Output the [X, Y] coordinate of the center of the cell containing the given text.  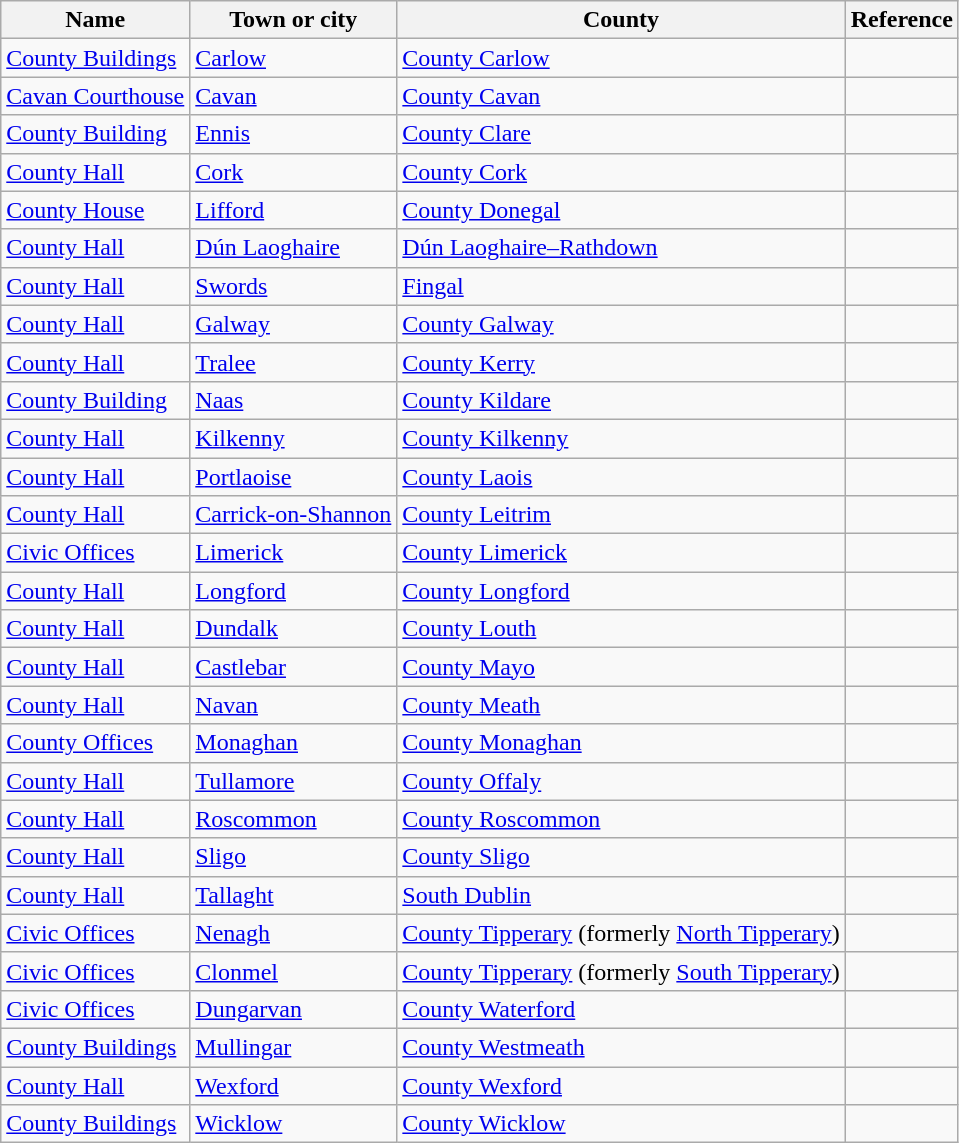
Cavan [294, 96]
Carrick-on-Shannon [294, 515]
County Kerry [621, 362]
Castlebar [294, 667]
Name [96, 20]
Naas [294, 400]
County Cavan [621, 96]
South Dublin [621, 895]
Town or city [294, 20]
Tullamore [294, 781]
County Tipperary (formerly North Tipperary) [621, 933]
Roscommon [294, 819]
Reference [902, 20]
Wexford [294, 1085]
Navan [294, 705]
County Clare [621, 134]
County Kilkenny [621, 438]
County Monaghan [621, 743]
County Offices [96, 743]
County Westmeath [621, 1047]
Ennis [294, 134]
County Roscommon [621, 819]
County Mayo [621, 667]
County Wexford [621, 1085]
Portlaoise [294, 477]
County Meath [621, 705]
County Waterford [621, 1009]
Cork [294, 172]
Kilkenny [294, 438]
County Laois [621, 477]
County Kildare [621, 400]
County Limerick [621, 553]
Dundalk [294, 629]
Nenagh [294, 933]
County Sligo [621, 857]
Tralee [294, 362]
Dungarvan [294, 1009]
Limerick [294, 553]
County Tipperary (formerly South Tipperary) [621, 971]
Longford [294, 591]
Monaghan [294, 743]
County Cork [621, 172]
Mullingar [294, 1047]
County Offaly [621, 781]
Swords [294, 286]
County Longford [621, 591]
Cavan Courthouse [96, 96]
Dún Laoghaire–Rathdown [621, 248]
County Donegal [621, 210]
County House [96, 210]
County [621, 20]
Tallaght [294, 895]
Dún Laoghaire [294, 248]
Galway [294, 324]
Carlow [294, 58]
Lifford [294, 210]
County Carlow [621, 58]
County Galway [621, 324]
Clonmel [294, 971]
Wicklow [294, 1124]
County Louth [621, 629]
Sligo [294, 857]
County Wicklow [621, 1124]
Fingal [621, 286]
County Leitrim [621, 515]
